Capture the cell that displays the provided text and extract its (X, Y) central coordinate. 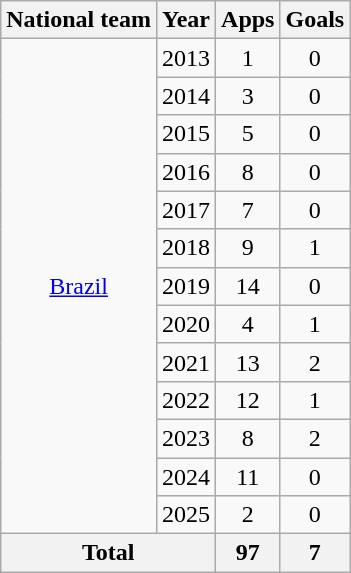
13 (248, 362)
Goals (315, 20)
2016 (186, 172)
11 (248, 477)
2018 (186, 248)
2019 (186, 286)
2024 (186, 477)
12 (248, 400)
Brazil (79, 286)
National team (79, 20)
2017 (186, 210)
5 (248, 134)
2025 (186, 515)
4 (248, 324)
2015 (186, 134)
14 (248, 286)
2014 (186, 96)
2013 (186, 58)
Year (186, 20)
Total (108, 553)
2021 (186, 362)
2023 (186, 438)
2020 (186, 324)
2022 (186, 400)
97 (248, 553)
9 (248, 248)
Apps (248, 20)
3 (248, 96)
